Provide the [X, Y] coordinate of the cell's center where the given text is located.  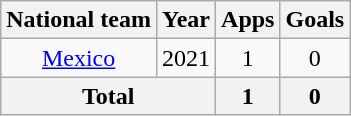
2021 [186, 58]
Mexico [79, 58]
Total [108, 96]
Year [186, 20]
National team [79, 20]
Goals [315, 20]
Apps [248, 20]
